Output the [x, y] coordinate of the center of the cell containing the given text.  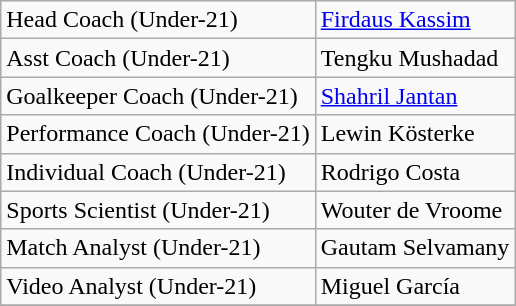
Sports Scientist (Under-21) [158, 210]
Firdaus Kassim [415, 20]
Wouter de Vroome [415, 210]
Shahril Jantan [415, 96]
Lewin Kösterke [415, 134]
Head Coach (Under-21) [158, 20]
Miguel García [415, 286]
Asst Coach (Under-21) [158, 58]
Rodrigo Costa [415, 172]
Video Analyst (Under-21) [158, 286]
Match Analyst (Under-21) [158, 248]
Gautam Selvamany [415, 248]
Tengku Mushadad [415, 58]
Individual Coach (Under-21) [158, 172]
Performance Coach (Under-21) [158, 134]
Goalkeeper Coach (Under-21) [158, 96]
